Detect which cell encompasses the target text, then output its (x, y) center coordinate. 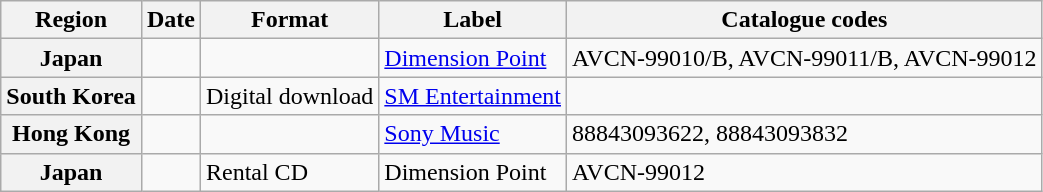
Format (289, 20)
Region (72, 20)
AVCN-99012 (805, 172)
Hong Kong (72, 134)
88843093622, 88843093832 (805, 134)
SM Entertainment (473, 96)
Sony Music (473, 134)
South Korea (72, 96)
Date (170, 20)
AVCN-99010/B, AVCN-99011/B, AVCN-99012 (805, 58)
Label (473, 20)
Catalogue codes (805, 20)
Digital download (289, 96)
Rental CD (289, 172)
